Locate the cell with the specified text and output its (x, y) center coordinate. 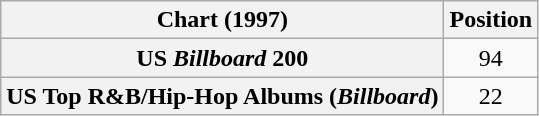
Chart (1997) (222, 20)
Position (491, 20)
US Top R&B/Hip-Hop Albums (Billboard) (222, 96)
US Billboard 200 (222, 58)
22 (491, 96)
94 (491, 58)
